Scan for the cell matching the given text and deliver its [x, y] coordinate at center. 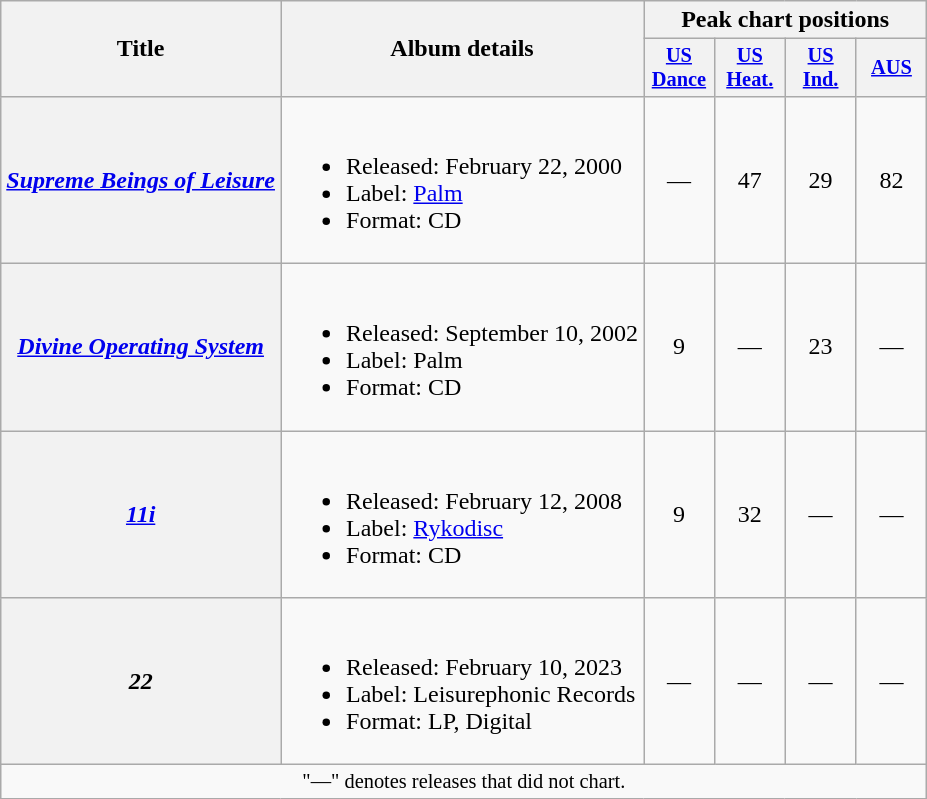
22 [141, 682]
"—" denotes releases that did not chart. [464, 782]
Released: February 22, 2000Label: PalmFormat: CD [462, 180]
Title [141, 49]
23 [820, 348]
US Heat. [750, 68]
32 [750, 514]
Released: February 12, 2008Label: RykodiscFormat: CD [462, 514]
Released: September 10, 2002Label: PalmFormat: CD [462, 348]
Peak chart positions [786, 20]
Released: February 10, 2023Label: Leisurephonic RecordsFormat: LP, Digital [462, 682]
11i [141, 514]
Album details [462, 49]
82 [892, 180]
US Ind. [820, 68]
Divine Operating System [141, 348]
US Dance [680, 68]
47 [750, 180]
Supreme Beings of Leisure [141, 180]
29 [820, 180]
AUS [892, 68]
